Determine the [x, y] coordinate at the center of the cell enclosing the given text.  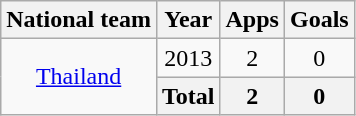
Year [188, 20]
National team [79, 20]
Thailand [79, 77]
Goals [319, 20]
Apps [252, 20]
Total [188, 96]
2013 [188, 58]
